Pinpoint the cell where the given text exists, returning its [X, Y] midpoint coordinate. 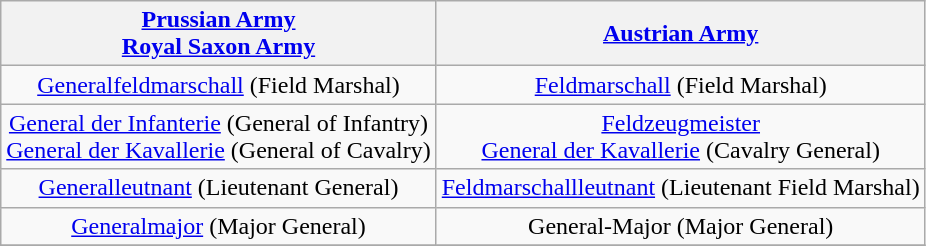
Generalmajor (Major General) [218, 226]
General der Infanterie (General of Infantry) General der Kavallerie (General of Cavalry) [218, 136]
Generalleutnant (Lieutenant General) [218, 188]
Feldmarschallleutnant (Lieutenant Field Marshal) [680, 188]
Austrian Army [680, 34]
General-Major (Major General) [680, 226]
Prussian Army Royal Saxon Army [218, 34]
Feldzeugmeister General der Kavallerie (Cavalry General) [680, 136]
Feldmarschall (Field Marshal) [680, 85]
Generalfeldmarschall (Field Marshal) [218, 85]
